Return [X, Y] of the center of cell containing provided text 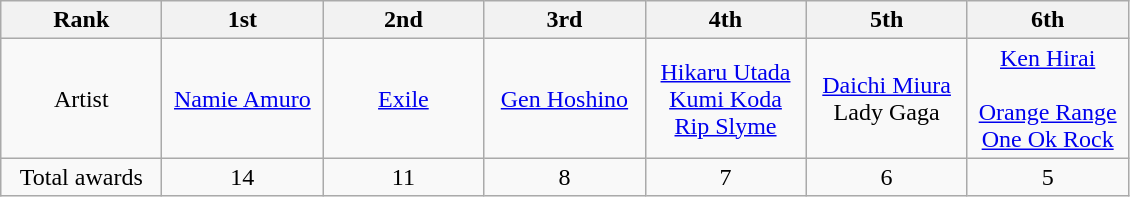
Exile [404, 98]
Gen Hoshino [564, 98]
Daichi MiuraLady Gaga [886, 98]
Ken HiraiOrange RangeOne Ok Rock [1048, 98]
3rd [564, 20]
Total awards [82, 177]
14 [242, 177]
Rank [82, 20]
Artist [82, 98]
7 [726, 177]
Hikaru UtadaKumi KodaRip Slyme [726, 98]
8 [564, 177]
6th [1048, 20]
5th [886, 20]
4th [726, 20]
1st [242, 20]
6 [886, 177]
5 [1048, 177]
11 [404, 177]
2nd [404, 20]
Namie Amuro [242, 98]
